Identify which cell holds the provided text, then report its [x, y] central coordinate. 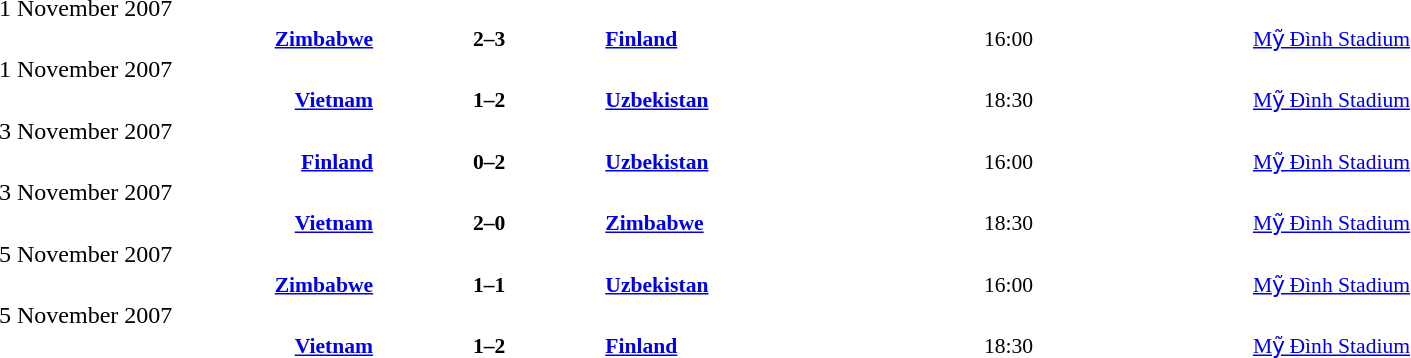
Finland [792, 38]
2–0 [489, 223]
1–1 [489, 284]
1–2 [489, 100]
0–2 [489, 162]
2–3 [489, 38]
Zimbabwe [792, 223]
